Extract the [x, y] coordinate from the center of the cell holding the provided text.  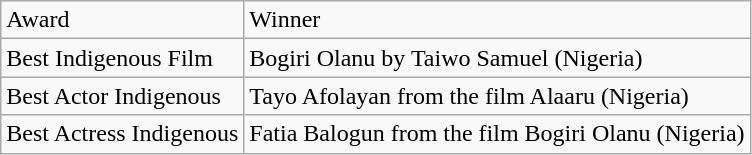
Winner [497, 20]
Bogiri Olanu by Taiwo Samuel (Nigeria) [497, 58]
Best Actor Indigenous [122, 96]
Best Actress Indigenous [122, 134]
Award [122, 20]
Fatia Balogun from the film Bogiri Olanu (Nigeria) [497, 134]
Tayo Afolayan from the film Alaaru (Nigeria) [497, 96]
Best Indigenous Film [122, 58]
